Locate the cell with the specified text and output its [x, y] center coordinate. 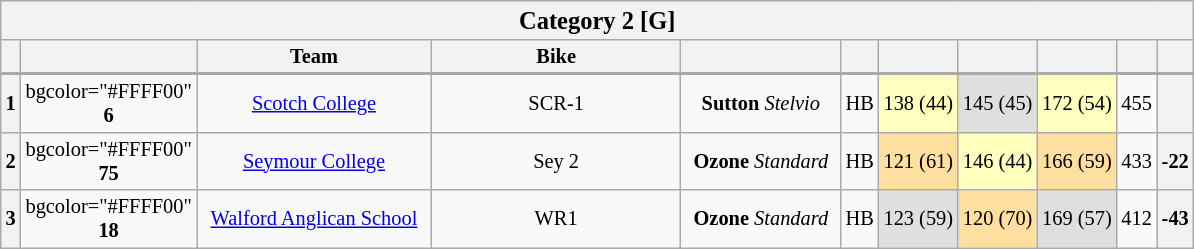
Scotch College [314, 103]
121 (61) [918, 161]
Bike [556, 57]
Seymour College [314, 161]
120 (70) [998, 219]
412 [1137, 219]
Team [314, 57]
2 [11, 161]
bgcolor="#FFFF00" 18 [109, 219]
433 [1137, 161]
123 (59) [918, 219]
Walford Anglican School [314, 219]
Category 2 [G] [598, 20]
-22 [1176, 161]
169 (57) [1076, 219]
Sey 2 [556, 161]
1 [11, 103]
455 [1137, 103]
Sutton Stelvio [761, 103]
SCR-1 [556, 103]
172 (54) [1076, 103]
146 (44) [998, 161]
WR1 [556, 219]
145 (45) [998, 103]
3 [11, 219]
bgcolor="#FFFF00" 75 [109, 161]
166 (59) [1076, 161]
bgcolor="#FFFF00" 6 [109, 103]
138 (44) [918, 103]
-43 [1176, 219]
